Search for the cell housing the specified text and yield its (X, Y) center coordinate. 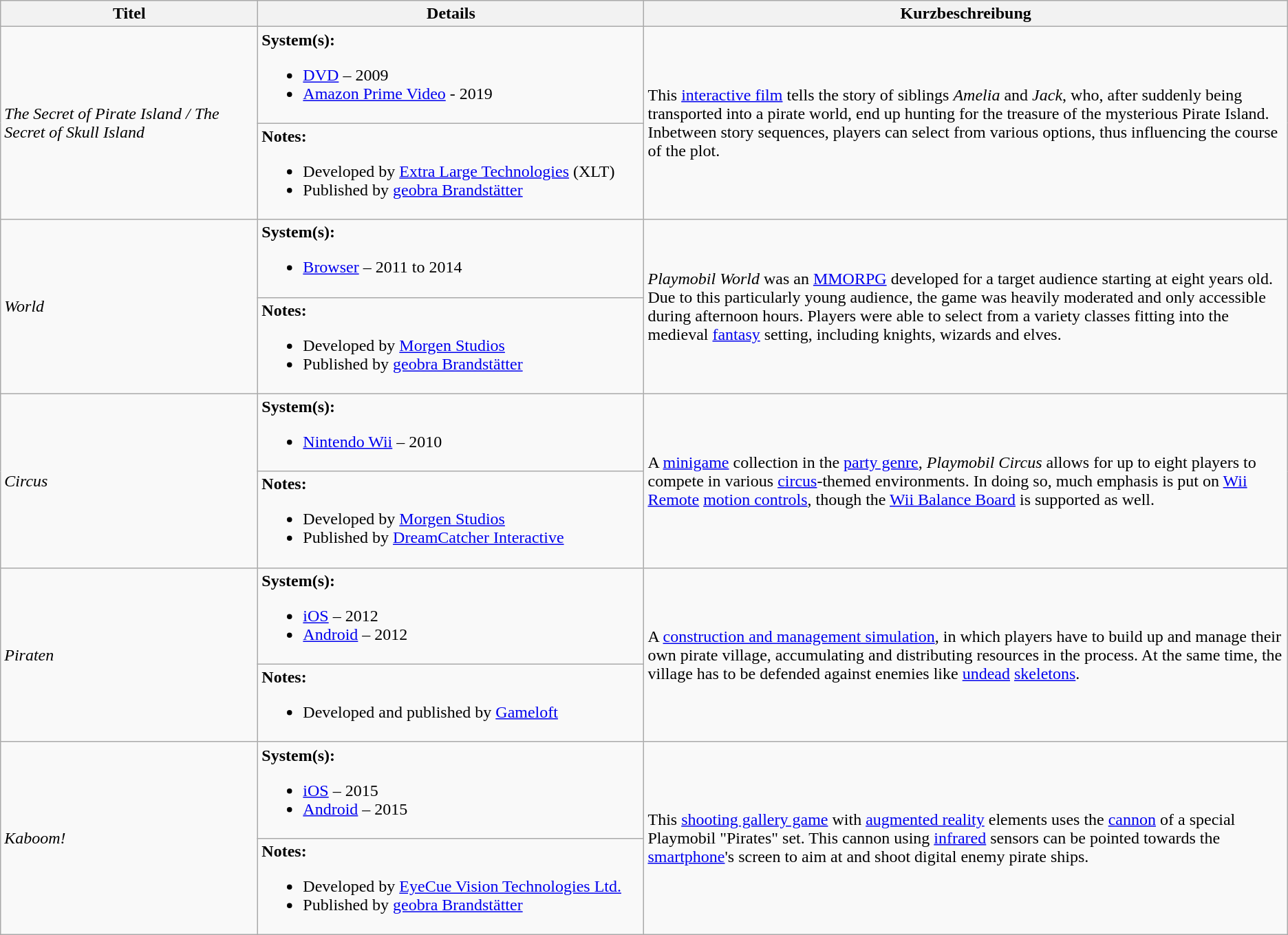
Titel (129, 14)
System(s):Browser – 2011 to 2014 (451, 259)
Kaboom! (129, 838)
Notes:Developed and published by Gameloft (451, 703)
The Secret of Pirate Island / The Secret of Skull Island (129, 123)
Piraten (129, 655)
System(s):iOS – 2012Android – 2012 (451, 616)
Notes:Developed by Morgen StudiosPublished by DreamCatcher Interactive (451, 519)
System(s):Nintendo Wii – 2010 (451, 432)
Circus (129, 480)
Notes:Developed by EyeCue Vision Technologies Ltd.Published by geobra Brandstätter (451, 886)
Notes:Developed by Extra Large Technologies (XLT)Published by geobra Brandstätter (451, 171)
System(s):iOS – 2015Android – 2015 (451, 790)
Details (451, 14)
Notes:Developed by Morgen StudiosPublished by geobra Brandstätter (451, 345)
System(s):DVD – 2009Amazon Prime Video - 2019 (451, 75)
World (129, 307)
Kurzbeschreibung (966, 14)
